Capture the cell that displays the provided text and extract its [X, Y] central coordinate. 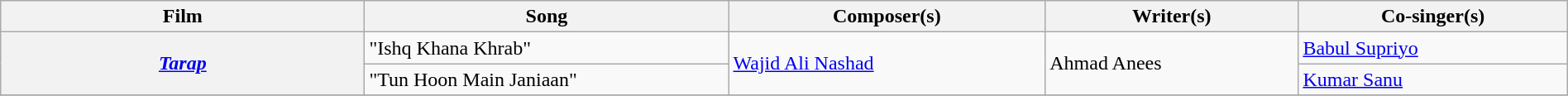
Ahmad Anees [1172, 64]
Co-singer(s) [1432, 17]
Composer(s) [887, 17]
Kumar Sanu [1432, 79]
"Ishq Khana Khrab" [547, 48]
Song [547, 17]
Tarap [183, 64]
"Tun Hoon Main Janiaan" [547, 79]
Babul Supriyo [1432, 48]
Film [183, 17]
Writer(s) [1172, 17]
Wajid Ali Nashad [887, 64]
